Extract the (X, Y) coordinate from the center of the cell holding the provided text.  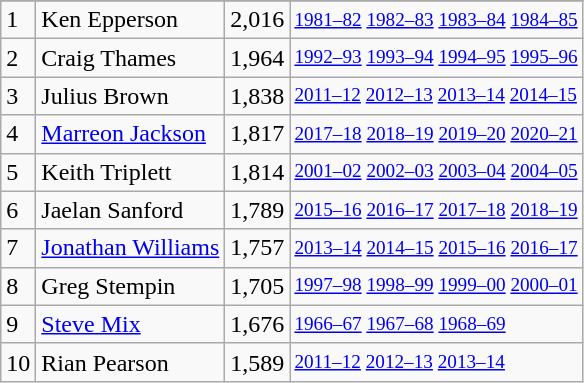
Marreon Jackson (130, 134)
1,838 (258, 96)
1 (18, 20)
2015–16 2016–17 2017–18 2018–19 (436, 210)
1,757 (258, 248)
1,589 (258, 362)
6 (18, 210)
Jaelan Sanford (130, 210)
1,814 (258, 172)
2011–12 2012–13 2013–14 (436, 362)
1,676 (258, 324)
1981–82 1982–83 1983–84 1984–85 (436, 20)
Jonathan Williams (130, 248)
7 (18, 248)
1,817 (258, 134)
Keith Triplett (130, 172)
1,789 (258, 210)
1966–67 1967–68 1968–69 (436, 324)
8 (18, 286)
Craig Thames (130, 58)
1992–93 1993–94 1994–95 1995–96 (436, 58)
Julius Brown (130, 96)
1,705 (258, 286)
5 (18, 172)
3 (18, 96)
2001–02 2002–03 2003–04 2004–05 (436, 172)
Ken Epperson (130, 20)
9 (18, 324)
4 (18, 134)
1,964 (258, 58)
2017–18 2018–19 2019–20 2020–21 (436, 134)
1997–98 1998–99 1999–00 2000–01 (436, 286)
10 (18, 362)
2011–12 2012–13 2013–14 2014–15 (436, 96)
Steve Mix (130, 324)
2013–14 2014–15 2015–16 2016–17 (436, 248)
Rian Pearson (130, 362)
2,016 (258, 20)
2 (18, 58)
Greg Stempin (130, 286)
